Locate the cell with the specified text and output its [X, Y] center coordinate. 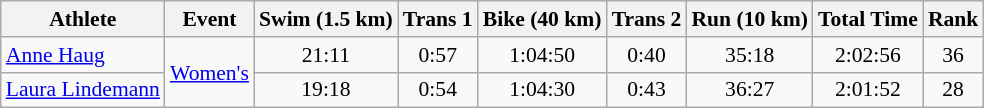
Swim (1.5 km) [326, 19]
Athlete [83, 19]
0:40 [647, 55]
2:02:56 [868, 55]
Bike (40 km) [542, 19]
1:04:50 [542, 55]
Event [210, 19]
35:18 [749, 55]
Total Time [868, 19]
Rank [954, 19]
Trans 2 [647, 19]
Anne Haug [83, 55]
36:27 [749, 90]
Women's [210, 72]
28 [954, 90]
0:54 [438, 90]
Run (10 km) [749, 19]
0:57 [438, 55]
Laura Lindemann [83, 90]
36 [954, 55]
19:18 [326, 90]
Trans 1 [438, 19]
1:04:30 [542, 90]
0:43 [647, 90]
2:01:52 [868, 90]
21:11 [326, 55]
